Locate the cell with the specified text and output its [X, Y] center coordinate. 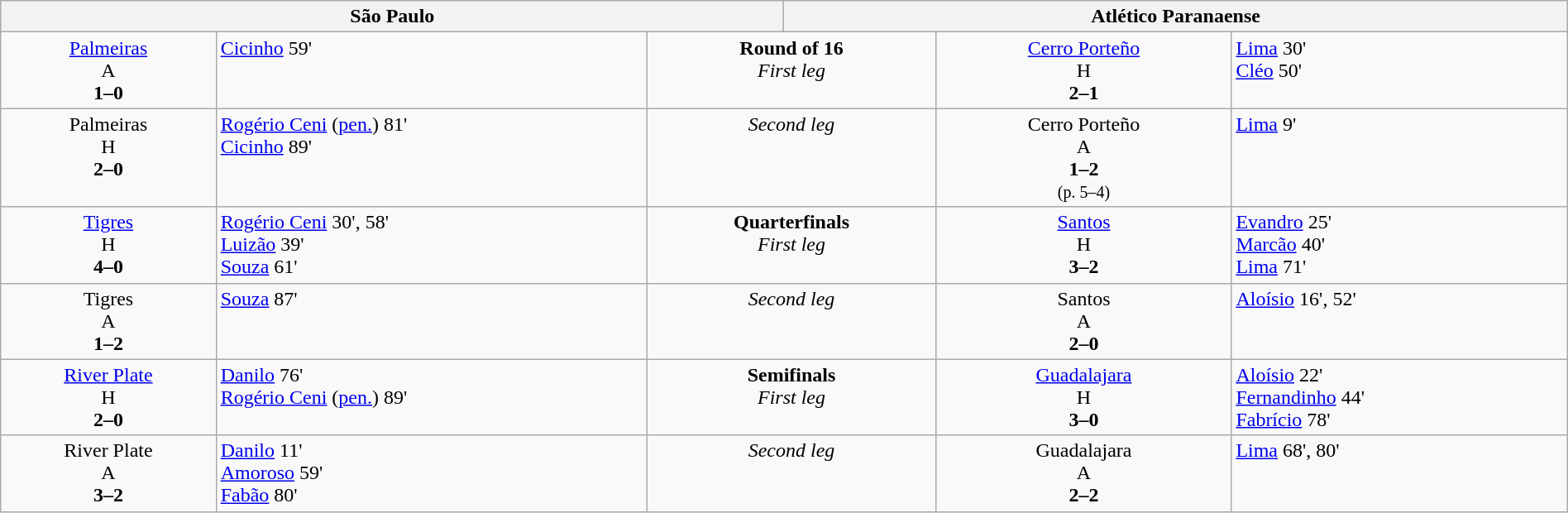
Danilo 11'Amoroso 59' Fabão 80' [432, 473]
Palmeiras H 2–0 [108, 157]
Rogério Ceni 30', 58'Luizão 39'Souza 61' [432, 245]
Aloísio 16', 52' [1399, 321]
Round of 16 First leg [791, 70]
Lima 9' [1399, 157]
River Plate H2–0 [108, 397]
Quarterfinals First leg [791, 245]
Aloísio 22'Fernandinho 44' Fabrício 78' [1399, 397]
Rogério Ceni (pen.) 81'Cicinho 89' [432, 157]
Danilo 76' Rogério Ceni (pen.) 89' [432, 397]
São Paulo [392, 17]
Cerro Porteño H 2–1 [1083, 70]
Semifinals First leg [791, 397]
River PlateA3–2 [108, 473]
GuadalajaraA2–2 [1083, 473]
Lima 30'Cléo 50' [1399, 70]
Guadalajara H3–0 [1083, 397]
Evandro 25'Marcão 40' Lima 71' [1399, 245]
Cicinho 59' [432, 70]
Atlético Paranaense [1176, 17]
Palmeiras A 1–0 [108, 70]
TigresA1–2 [108, 321]
Souza 87' [432, 321]
Lima 68', 80' [1399, 473]
Santos A2–0 [1083, 321]
Cerro PorteñoA1–2(p. 5–4) [1083, 157]
Santos H3–2 [1083, 245]
Tigres H4–0 [108, 245]
